Locate the cell with the specified text and output its (x, y) center coordinate. 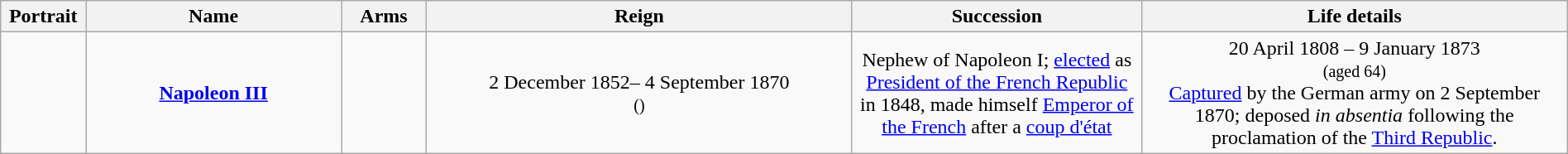
Reign (638, 17)
Arms (384, 17)
Succession (997, 17)
Portrait (43, 17)
2 December 1852– 4 September 1870() (638, 93)
Name (213, 17)
Life details (1355, 17)
Napoleon III (213, 93)
Nephew of Napoleon I; elected as President of the French Republic in 1848, made himself Emperor of the French after a coup d'état (997, 93)
